Provide the (X, Y) coordinate of the cell's center where the given text is located.  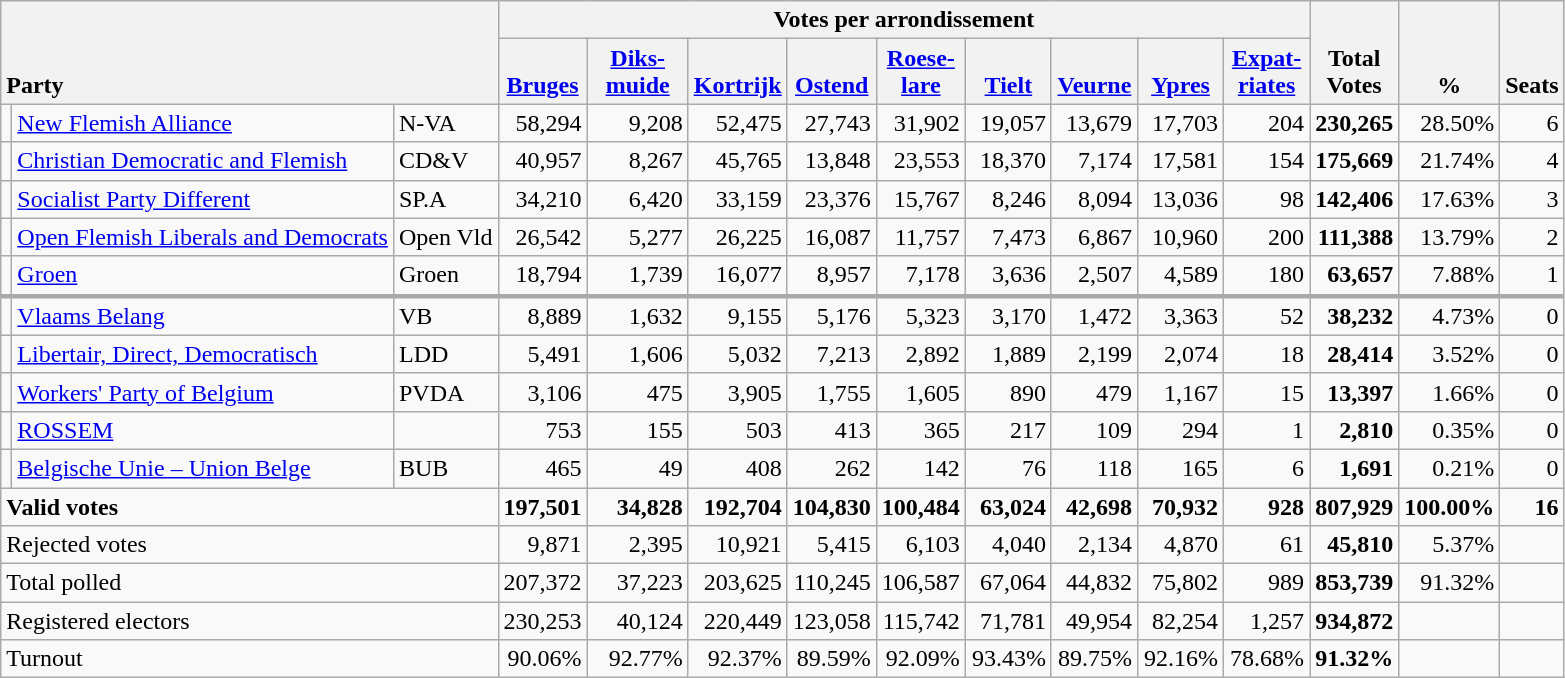
1,632 (638, 316)
PVDA (446, 392)
Valid votes (250, 507)
5,491 (542, 354)
92.16% (1180, 659)
Tielt (1008, 72)
Vlaams Belang (203, 316)
7,178 (920, 276)
52 (1267, 316)
Socialist Party Different (203, 199)
2,199 (1094, 354)
3,905 (738, 392)
13,679 (1094, 123)
17,703 (1180, 123)
Turnout (250, 659)
111,388 (1354, 237)
13.79% (1450, 237)
175,669 (1354, 161)
2,395 (638, 545)
118 (1094, 468)
115,742 (920, 621)
38,232 (1354, 316)
1,472 (1094, 316)
Ostend (832, 72)
Rejected votes (250, 545)
7.88% (1450, 276)
294 (1180, 430)
262 (832, 468)
31,902 (920, 123)
465 (542, 468)
N-VA (446, 123)
Total Votes (1354, 52)
203,625 (738, 583)
10,960 (1180, 237)
63,657 (1354, 276)
34,828 (638, 507)
142 (920, 468)
37,223 (638, 583)
LDD (446, 354)
89.75% (1094, 659)
8,957 (832, 276)
3,636 (1008, 276)
40,957 (542, 161)
753 (542, 430)
26,542 (542, 237)
192,704 (738, 507)
Open Vld (446, 237)
92.37% (738, 659)
155 (638, 430)
19,057 (1008, 123)
4.73% (1450, 316)
197,501 (542, 507)
23,376 (832, 199)
Open Flemish Liberals and Democrats (203, 237)
52,475 (738, 123)
475 (638, 392)
23,553 (920, 161)
92.77% (638, 659)
7,213 (832, 354)
45,810 (1354, 545)
89.59% (832, 659)
1,691 (1354, 468)
110,245 (832, 583)
Workers' Party of Belgium (203, 392)
109 (1094, 430)
1,257 (1267, 621)
VB (446, 316)
2,134 (1094, 545)
70,932 (1180, 507)
4,589 (1180, 276)
Kortrijk (738, 72)
0.35% (1450, 430)
230,253 (542, 621)
75,802 (1180, 583)
3 (1532, 199)
7,174 (1094, 161)
76 (1008, 468)
4,870 (1180, 545)
18 (1267, 354)
98 (1267, 199)
78.68% (1267, 659)
Veurne (1094, 72)
Belgische Unie – Union Belge (203, 468)
4,040 (1008, 545)
15 (1267, 392)
42,698 (1094, 507)
90.06% (542, 659)
1,755 (832, 392)
217 (1008, 430)
142,406 (1354, 199)
Party (250, 52)
207,372 (542, 583)
123,058 (832, 621)
9,208 (638, 123)
11,757 (920, 237)
6,420 (638, 199)
17,581 (1180, 161)
934,872 (1354, 621)
17.63% (1450, 199)
3.52% (1450, 354)
Christian Democratic and Flemish (203, 161)
5,277 (638, 237)
15,767 (920, 199)
1,739 (638, 276)
28,414 (1354, 354)
100.00% (1450, 507)
1,889 (1008, 354)
200 (1267, 237)
479 (1094, 392)
Diks- muide (638, 72)
5,032 (738, 354)
2 (1532, 237)
New Flemish Alliance (203, 123)
1,605 (920, 392)
13,848 (832, 161)
45,765 (738, 161)
93.43% (1008, 659)
82,254 (1180, 621)
Ypres (1180, 72)
503 (738, 430)
67,064 (1008, 583)
16,077 (738, 276)
100,484 (920, 507)
180 (1267, 276)
230,265 (1354, 123)
4 (1532, 161)
3,170 (1008, 316)
6,867 (1094, 237)
Seats (1532, 52)
807,929 (1354, 507)
ROSSEM (203, 430)
165 (1180, 468)
2,507 (1094, 276)
18,370 (1008, 161)
Roese- lare (920, 72)
5,415 (832, 545)
154 (1267, 161)
5.37% (1450, 545)
13,036 (1180, 199)
% (1450, 52)
27,743 (832, 123)
61 (1267, 545)
2,892 (920, 354)
2,074 (1180, 354)
Expat- riates (1267, 72)
40,124 (638, 621)
49,954 (1094, 621)
7,473 (1008, 237)
Libertair, Direct, Democratisch (203, 354)
853,739 (1354, 583)
58,294 (542, 123)
890 (1008, 392)
16 (1532, 507)
18,794 (542, 276)
2,810 (1354, 430)
1.66% (1450, 392)
49 (638, 468)
13,397 (1354, 392)
413 (832, 430)
204 (1267, 123)
16,087 (832, 237)
71,781 (1008, 621)
Bruges (542, 72)
9,871 (542, 545)
1,167 (1180, 392)
928 (1267, 507)
3,363 (1180, 316)
104,830 (832, 507)
365 (920, 430)
3,106 (542, 392)
5,323 (920, 316)
BUB (446, 468)
10,921 (738, 545)
220,449 (738, 621)
CD&V (446, 161)
26,225 (738, 237)
0.21% (1450, 468)
6,103 (920, 545)
5,176 (832, 316)
34,210 (542, 199)
28.50% (1450, 123)
8,889 (542, 316)
92.09% (920, 659)
63,024 (1008, 507)
8,246 (1008, 199)
Registered electors (250, 621)
Votes per arrondissement (904, 20)
44,832 (1094, 583)
33,159 (738, 199)
9,155 (738, 316)
8,094 (1094, 199)
408 (738, 468)
1,606 (638, 354)
989 (1267, 583)
21.74% (1450, 161)
SP.A (446, 199)
106,587 (920, 583)
8,267 (638, 161)
Total polled (250, 583)
